For the text-containing cell, return its midpoint in [X, Y] coordinate format. 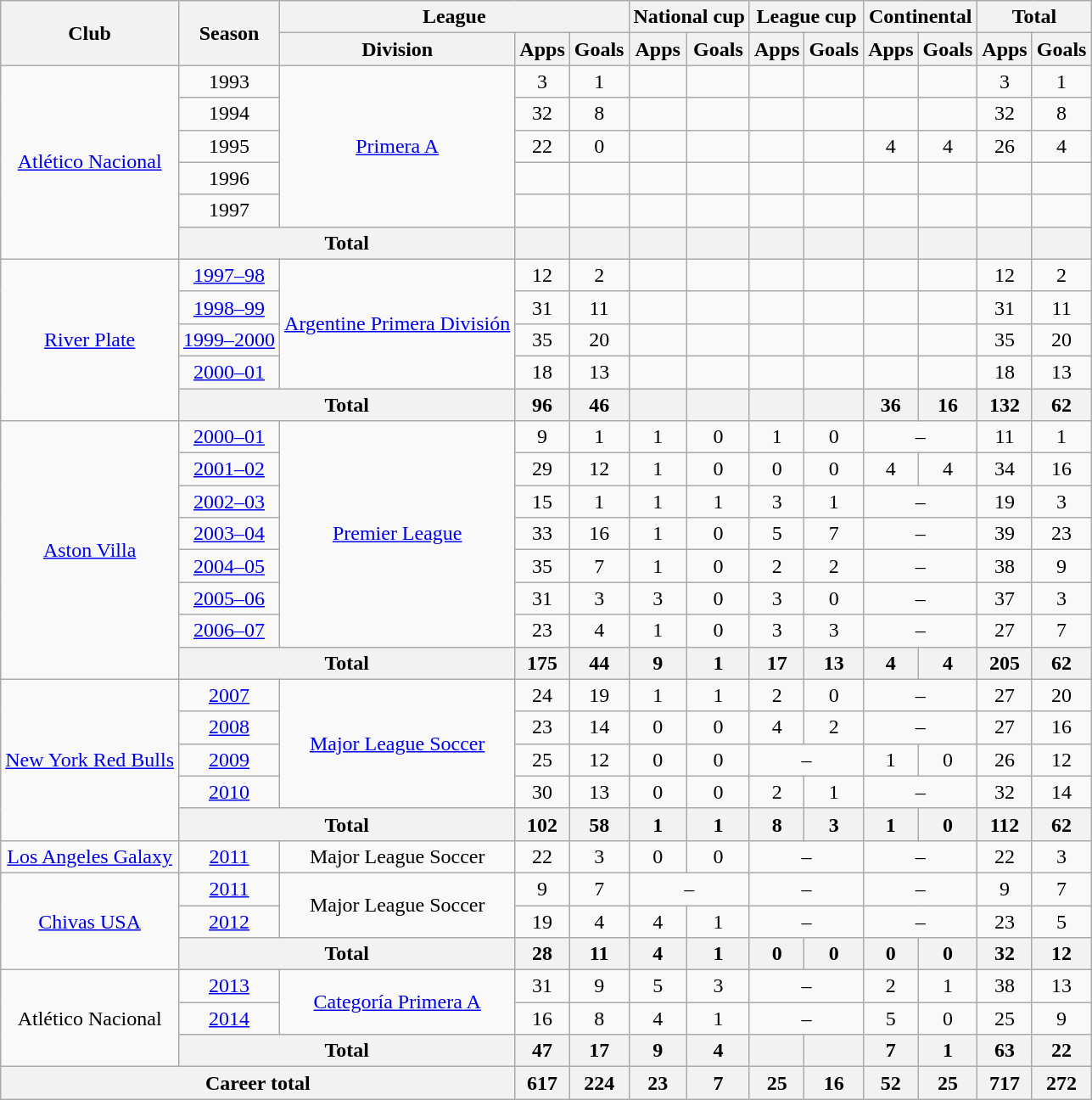
37 [1005, 598]
63 [1005, 1051]
58 [599, 824]
Career total [258, 1083]
39 [1005, 534]
1995 [229, 146]
36 [891, 405]
2010 [229, 792]
National cup [689, 17]
League cup [806, 17]
1994 [229, 114]
175 [542, 663]
28 [542, 954]
29 [542, 469]
33 [542, 534]
34 [1005, 469]
1999–2000 [229, 340]
1993 [229, 81]
2005–06 [229, 598]
Categoría Primera A [397, 1002]
24 [542, 695]
30 [542, 792]
15 [542, 502]
2014 [229, 1019]
272 [1061, 1083]
1998–99 [229, 307]
River Plate [90, 340]
2003–04 [229, 534]
League [455, 17]
46 [599, 405]
132 [1005, 405]
2001–02 [229, 469]
102 [542, 824]
Premier League [397, 534]
44 [599, 663]
112 [1005, 824]
1996 [229, 178]
96 [542, 405]
2002–03 [229, 502]
52 [891, 1083]
205 [1005, 663]
2009 [229, 760]
2004–05 [229, 566]
Aston Villa [90, 550]
Chivas USA [90, 921]
Season [229, 33]
Argentine Primera División [397, 323]
New York Red Bulls [90, 760]
224 [599, 1083]
2008 [229, 727]
Continental [921, 17]
1997–98 [229, 275]
1997 [229, 210]
Los Angeles Galaxy [90, 856]
2012 [229, 921]
617 [542, 1083]
717 [1005, 1083]
47 [542, 1051]
Club [90, 33]
2013 [229, 986]
2006–07 [229, 631]
Division [397, 49]
Primera A [397, 146]
2007 [229, 695]
